Return the [x, y] coordinate for the center point of the cell that contains the specified text.  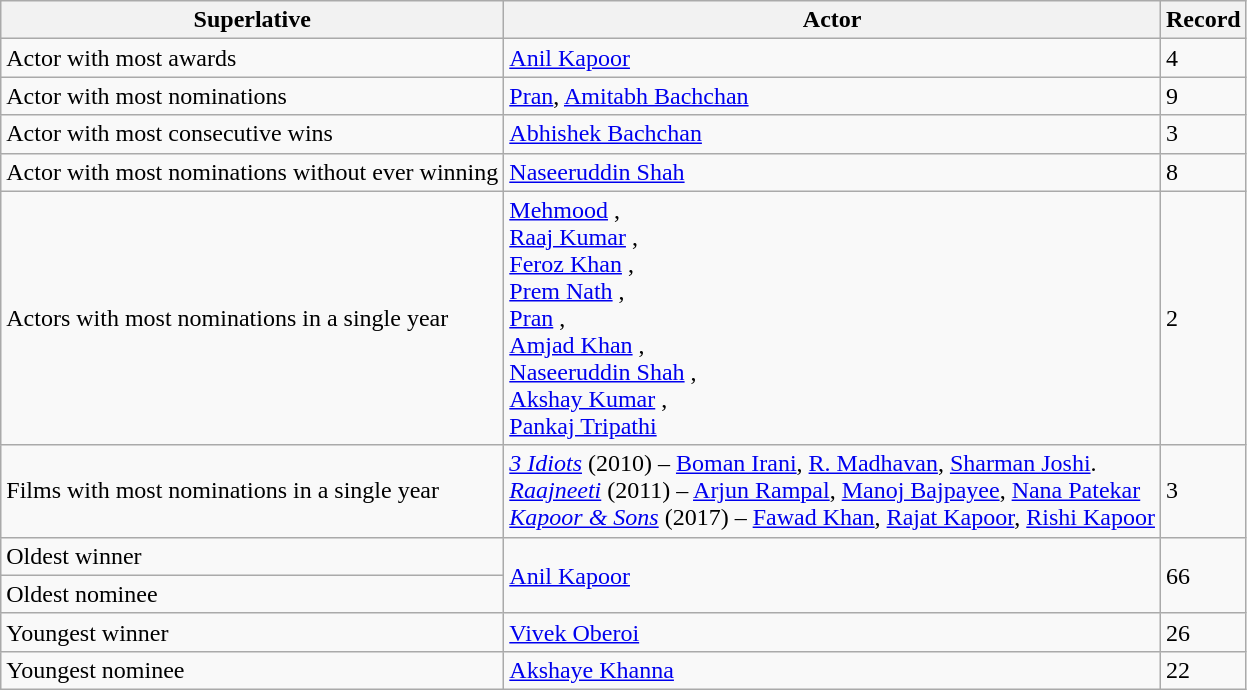
26 [1203, 632]
Youngest winner [252, 632]
22 [1203, 670]
Oldest nominee [252, 594]
Films with most nominations in a single year [252, 491]
8 [1203, 172]
Youngest nominee [252, 670]
Actor with most awards [252, 58]
9 [1203, 96]
Actor with most consecutive wins [252, 134]
2 [1203, 318]
Oldest winner [252, 556]
Naseeruddin Shah [832, 172]
Actor with most nominations without ever winning [252, 172]
Actor [832, 20]
66 [1203, 575]
Akshaye Khanna [832, 670]
Superlative [252, 20]
Vivek Oberoi [832, 632]
Actor with most nominations [252, 96]
Pran, Amitabh Bachchan [832, 96]
Abhishek Bachchan [832, 134]
4 [1203, 58]
Record [1203, 20]
Actors with most nominations in a single year [252, 318]
Mehmood ,Raaj Kumar ,Feroz Khan ,Prem Nath ,Pran ,Amjad Khan ,Naseeruddin Shah ,Akshay Kumar ,Pankaj Tripathi [832, 318]
